Determine the (x, y) coordinate at the center of the cell enclosing the given text.  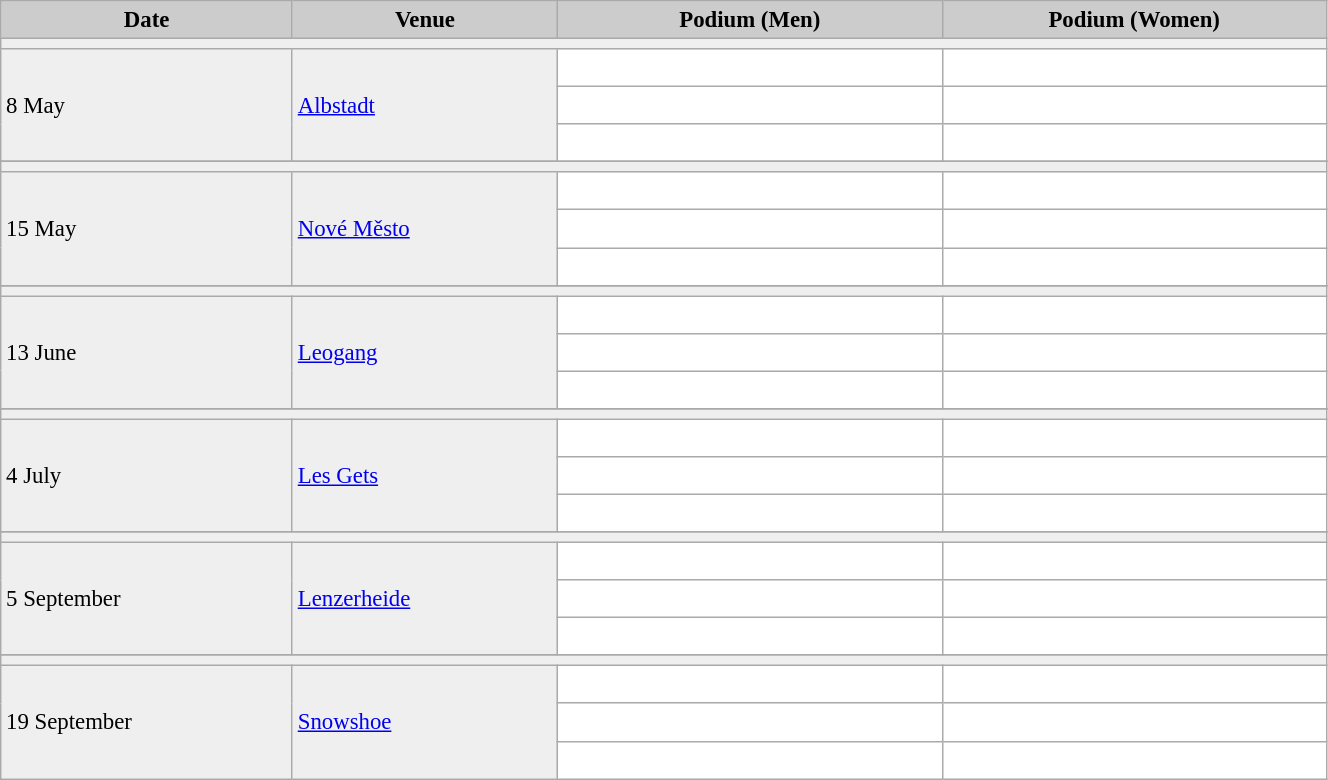
Albstadt (424, 106)
13 June (147, 352)
5 September (147, 600)
4 July (147, 476)
Leogang (424, 352)
Les Gets (424, 476)
8 May (147, 106)
Venue (424, 20)
Podium (Men) (750, 20)
Nové Město (424, 228)
Date (147, 20)
19 September (147, 722)
15 May (147, 228)
Podium (Women) (1134, 20)
Lenzerheide (424, 600)
Snowshoe (424, 722)
